Identify which cell holds the provided text, then report its [x, y] central coordinate. 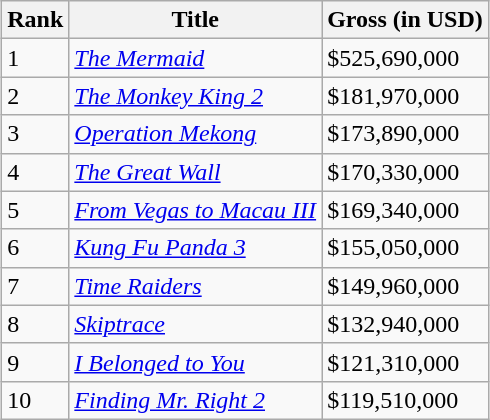
2 [36, 96]
I Belonged to You [196, 362]
$170,330,000 [406, 172]
5 [36, 210]
$132,940,000 [406, 324]
Finding Mr. Right 2 [196, 400]
The Monkey King 2 [196, 96]
6 [36, 248]
From Vegas to Macau III [196, 210]
Kung Fu Panda 3 [196, 248]
$169,340,000 [406, 210]
Operation Mekong [196, 134]
Title [196, 20]
1 [36, 58]
$119,510,000 [406, 400]
$121,310,000 [406, 362]
$149,960,000 [406, 286]
3 [36, 134]
4 [36, 172]
The Great Wall [196, 172]
10 [36, 400]
$181,970,000 [406, 96]
Time Raiders [196, 286]
The Mermaid [196, 58]
Skiptrace [196, 324]
9 [36, 362]
7 [36, 286]
Gross (in USD) [406, 20]
Rank [36, 20]
8 [36, 324]
$155,050,000 [406, 248]
$173,890,000 [406, 134]
$525,690,000 [406, 58]
